Return [x, y] of the center of cell containing provided text 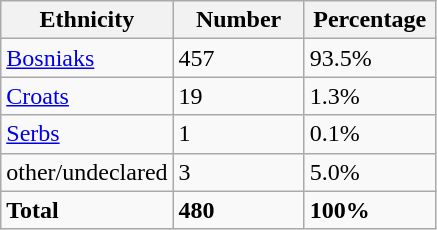
19 [238, 96]
other/undeclared [87, 172]
Number [238, 20]
100% [370, 210]
Percentage [370, 20]
5.0% [370, 172]
93.5% [370, 58]
Ethnicity [87, 20]
3 [238, 172]
480 [238, 210]
Total [87, 210]
1.3% [370, 96]
1 [238, 134]
0.1% [370, 134]
Croats [87, 96]
Bosniaks [87, 58]
Serbs [87, 134]
457 [238, 58]
